Identify which cell holds the provided text, then report its (x, y) central coordinate. 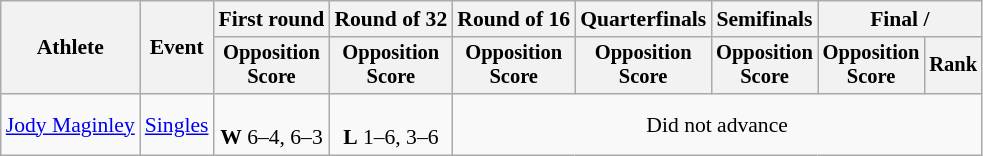
First round (271, 19)
Event (177, 48)
Singles (177, 124)
Final / (900, 19)
L 1–6, 3–6 (390, 124)
Did not advance (717, 124)
Rank (953, 66)
Jody Maginley (70, 124)
Semifinals (764, 19)
W 6–4, 6–3 (271, 124)
Round of 16 (514, 19)
Quarterfinals (643, 19)
Round of 32 (390, 19)
Athlete (70, 48)
